Output the [X, Y] coordinate of the center of the cell containing the given text.  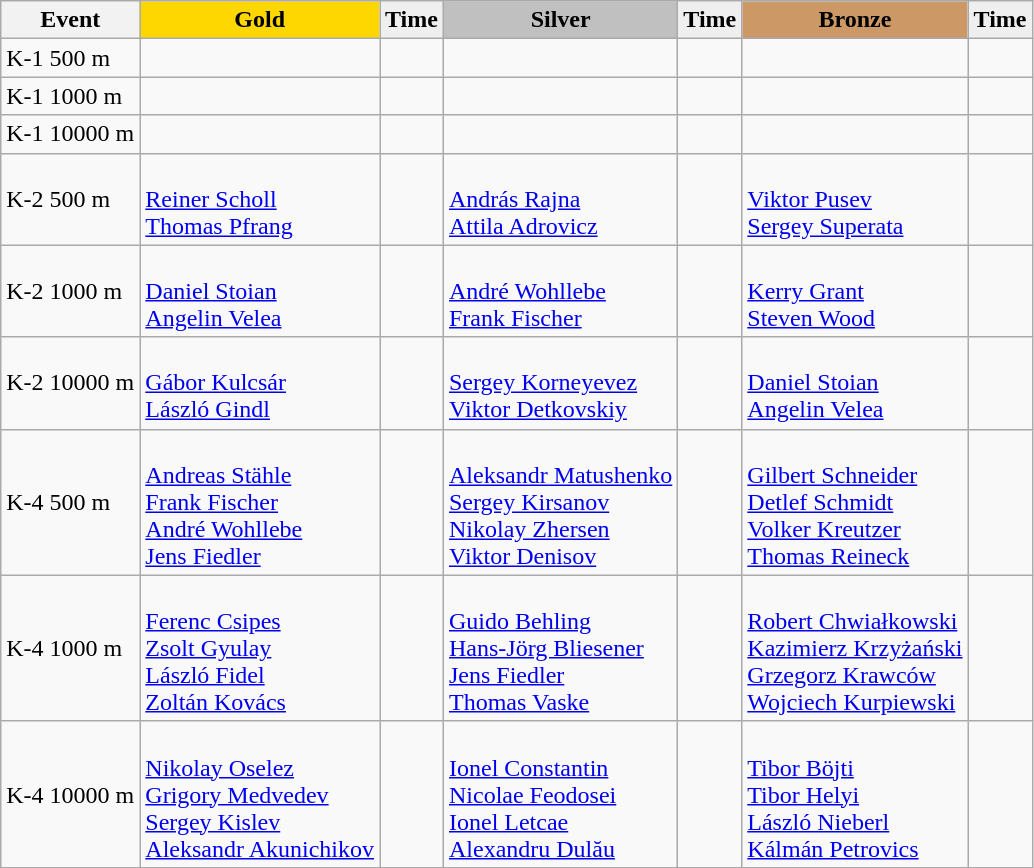
Guido BehlingHans-Jörg BliesenerJens FiedlerThomas Vaske [560, 648]
Tibor BöjtiTibor HelyiLászló NieberlKálmán Petrovics [855, 794]
Robert ChwiałkowskiKazimierz KrzyżańskiGrzegorz KrawcówWojciech Kurpiewski [855, 648]
Ionel ConstantinNicolae FeodoseiIonel LetcaeAlexandru Dulău [560, 794]
Event [70, 20]
K-1 1000 m [70, 96]
Viktor PusevSergey Superata [855, 199]
Sergey KorneyevezViktor Detkovskiy [560, 383]
Ferenc CsipesZsolt GyulayLászló FidelZoltán Kovács [260, 648]
André WohllebeFrank Fischer [560, 291]
Bronze [855, 20]
K-2 500 m [70, 199]
Gold [260, 20]
András RajnaAttila Adrovicz [560, 199]
K-1 10000 m [70, 134]
Kerry GrantSteven Wood [855, 291]
Nikolay OselezGrigory MedvedevSergey KislevAleksandr Akunichikov [260, 794]
Aleksandr MatushenkoSergey KirsanovNikolay ZhersenViktor Denisov [560, 502]
K-2 10000 m [70, 383]
Gábor KulcsárLászló Gindl [260, 383]
K-1 500 m [70, 58]
Andreas StähleFrank FischerAndré WohllebeJens Fiedler [260, 502]
K-4 10000 m [70, 794]
Reiner SchollThomas Pfrang [260, 199]
K-4 500 m [70, 502]
Silver [560, 20]
K-2 1000 m [70, 291]
Gilbert SchneiderDetlef SchmidtVolker KreutzerThomas Reineck [855, 502]
K-4 1000 m [70, 648]
